Return the [x, y] coordinate for the center point of the cell that contains the specified text.  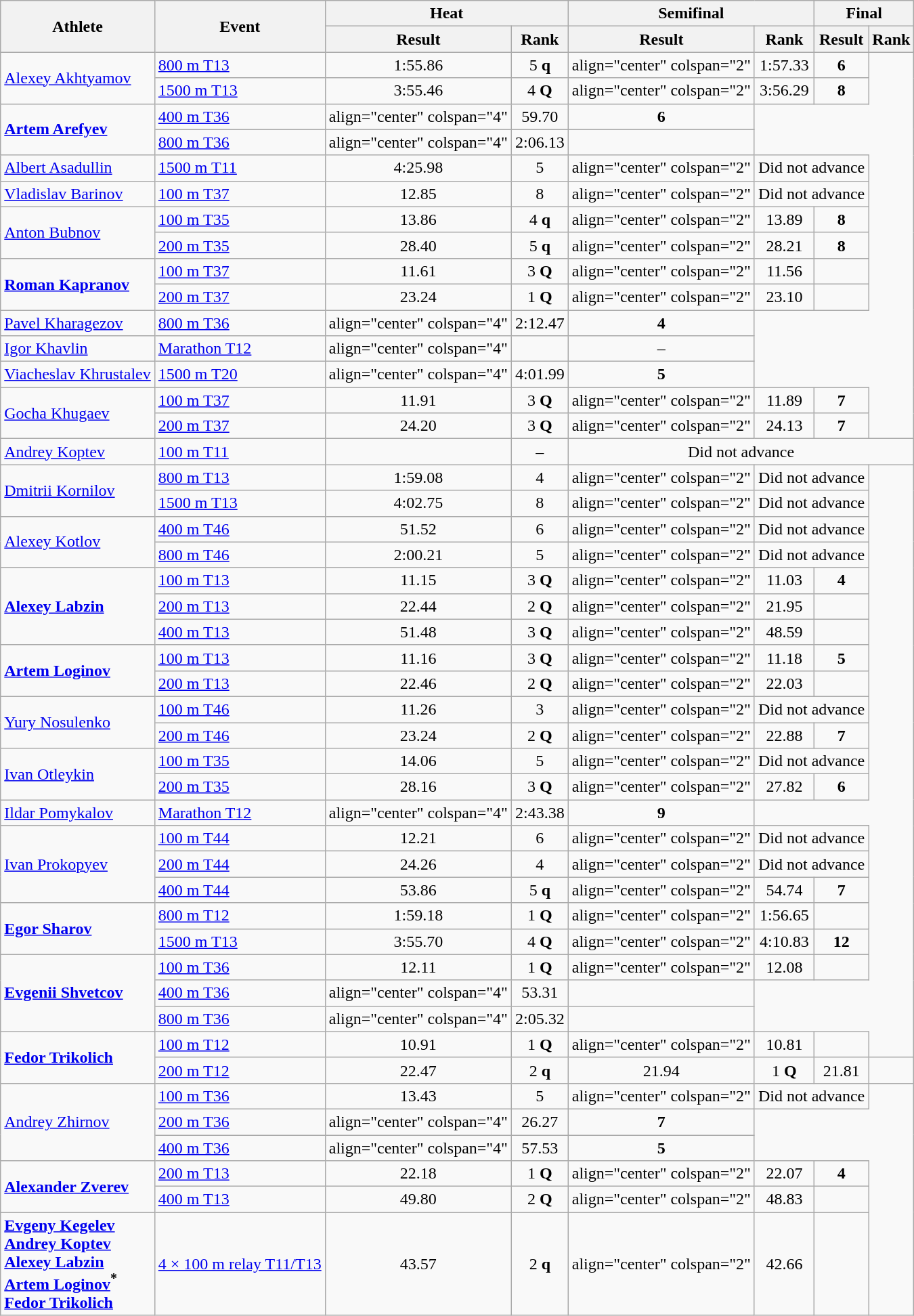
24.26 [418, 864]
4:01.99 [540, 375]
43.57 [418, 1264]
Artem Loginov [78, 671]
28.21 [784, 245]
51.48 [418, 632]
1:55.86 [418, 65]
Igor Khavlin [78, 349]
Semifinal [691, 14]
Anton Bubnov [78, 232]
54.74 [784, 890]
Andrey Zhirnov [78, 1122]
11.03 [784, 580]
Alexey Kotlov [78, 542]
13.43 [418, 1096]
21.95 [784, 606]
200 m T46 [240, 735]
1:59.08 [418, 477]
Albert Asadullin [78, 168]
24.20 [418, 426]
1500 m T20 [240, 375]
51.52 [418, 529]
12.85 [418, 194]
4:10.83 [784, 941]
Alexey Akhtyamov [78, 78]
200 m T44 [240, 864]
12.08 [784, 967]
21.94 [661, 1070]
Heat [447, 14]
Event [240, 26]
24.13 [784, 426]
Gocha Khugaev [78, 413]
27.82 [784, 787]
22.46 [418, 683]
9 [661, 813]
2:06.13 [540, 142]
Ivan Otleykin [78, 774]
21.81 [841, 1070]
200 m T12 [240, 1070]
11.16 [418, 658]
42.66 [784, 1264]
26.27 [540, 1122]
1500 m T11 [240, 168]
11.91 [418, 400]
100 m T44 [240, 839]
800 m T12 [240, 916]
2:43.38 [540, 813]
22.47 [418, 1070]
Alexey Labzin [78, 606]
2:00.21 [418, 555]
11.56 [784, 271]
11.61 [418, 271]
3 [540, 709]
Fedor Trikolich [78, 1057]
57.53 [540, 1148]
59.70 [540, 116]
4 × 100 m relay T11/T13 [240, 1264]
100 m T11 [240, 452]
Artem Arefyev [78, 129]
2:12.47 [540, 323]
4:02.75 [418, 503]
28.40 [418, 245]
14.06 [418, 761]
53.31 [540, 993]
Vladislav Barinov [78, 194]
22.07 [784, 1174]
Viacheslav Khrustalev [78, 375]
22.18 [418, 1174]
3:55.46 [418, 91]
53.86 [418, 890]
48.83 [784, 1200]
3:55.70 [418, 941]
Athlete [78, 26]
Ildar Pomykalov [78, 813]
Pavel Kharagezov [78, 323]
49.80 [418, 1200]
3:56.29 [784, 91]
1:57.33 [784, 65]
1:56.65 [784, 916]
10.91 [418, 1044]
100 m T46 [240, 709]
22.03 [784, 683]
12 [841, 941]
4 q [540, 219]
12.21 [418, 839]
2:05.32 [540, 1019]
Andrey Koptev [78, 452]
Alexander Zverev [78, 1187]
Dmitrii Kornilov [78, 490]
4:25.98 [418, 168]
22.88 [784, 735]
11.26 [418, 709]
Roman Kapranov [78, 284]
12.11 [418, 967]
28.16 [418, 787]
23.10 [784, 297]
48.59 [784, 632]
Yury Nosulenko [78, 722]
1:59.18 [418, 916]
Ivan Prokopyev [78, 864]
13.89 [784, 219]
Evgeny KegelevAndrey KoptevAlexey LabzinArtem Loginov*Fedor Trikolich [78, 1264]
11.15 [418, 580]
200 m T36 [240, 1122]
800 m T46 [240, 555]
11.18 [784, 658]
22.44 [418, 606]
10.81 [784, 1044]
100 m T12 [240, 1044]
Egor Sharov [78, 929]
Evgenii Shvetcov [78, 993]
400 m T44 [240, 890]
13.86 [418, 219]
400 m T46 [240, 529]
Final [864, 14]
11.89 [784, 400]
